Capture the cell that displays the provided text and extract its (x, y) central coordinate. 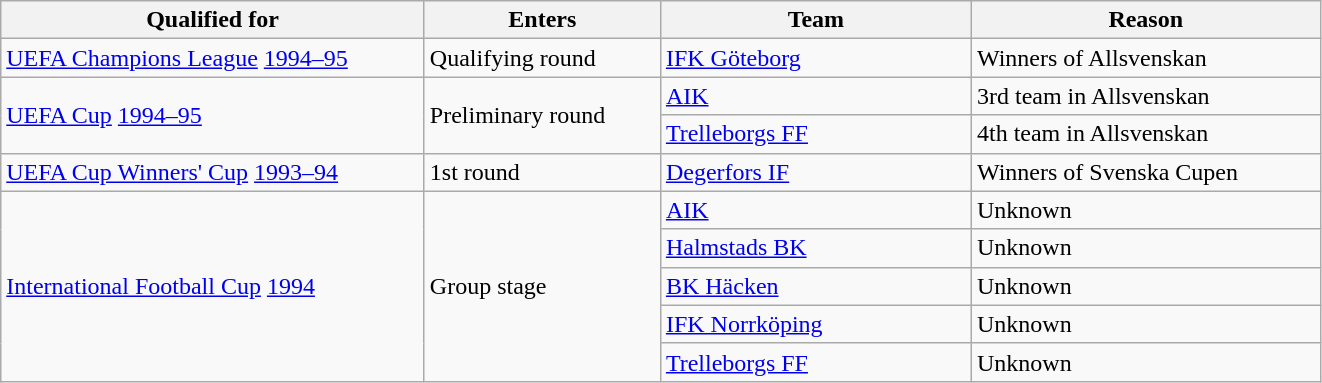
Degerfors IF (816, 172)
IFK Norrköping (816, 324)
Preliminary round (542, 115)
Winners of Svenska Cupen (1146, 172)
Team (816, 20)
Reason (1146, 20)
3rd team in Allsvenskan (1146, 96)
Qualifying round (542, 58)
1st round (542, 172)
BK Häcken (816, 286)
UEFA Cup 1994–95 (213, 115)
International Football Cup 1994 (213, 286)
Group stage (542, 286)
Halmstads BK (816, 248)
UEFA Champions League 1994–95 (213, 58)
UEFA Cup Winners' Cup 1993–94 (213, 172)
IFK Göteborg (816, 58)
Qualified for (213, 20)
Winners of Allsvenskan (1146, 58)
Enters (542, 20)
4th team in Allsvenskan (1146, 134)
